Scan for the cell matching the given text and deliver its [x, y] coordinate at center. 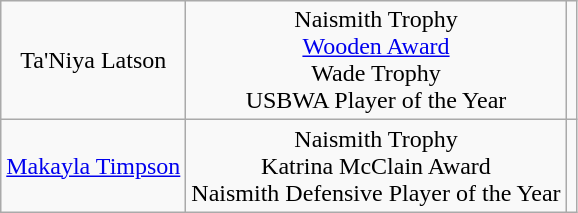
Naismith TrophyKatrina McClain AwardNaismith Defensive Player of the Year [376, 166]
Makayla Timpson [94, 166]
Naismith TrophyWooden AwardWade TrophyUSBWA Player of the Year [376, 60]
Ta'Niya Latson [94, 60]
